Scan for the cell matching the given text and deliver its [X, Y] coordinate at center. 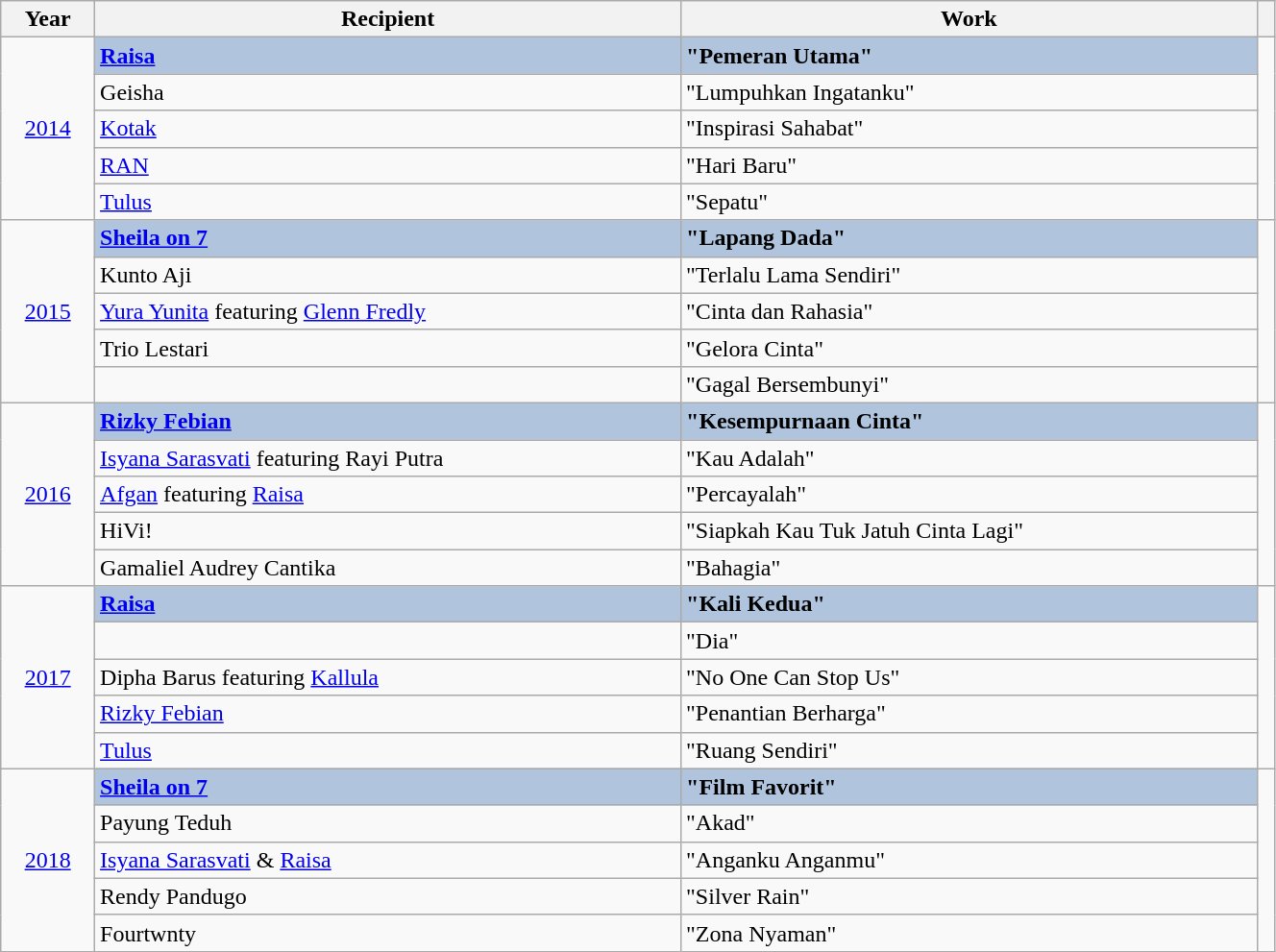
"Lumpuhkan Ingatanku" [969, 92]
2018 [48, 860]
Gamaliel Audrey Cantika [388, 568]
Fourtwnty [388, 933]
HiVi! [388, 531]
"Inspirasi Sahabat" [969, 129]
Isyana Sarasvati & Raisa [388, 860]
"Siapkah Kau Tuk Jatuh Cinta Lagi" [969, 531]
"Bahagia" [969, 568]
"Film Favorit" [969, 787]
Payung Teduh [388, 823]
"Percayalah" [969, 495]
Work [969, 19]
"Cinta dan Rahasia" [969, 311]
"Zona Nyaman" [969, 933]
"Anganku Anganmu" [969, 860]
Dipha Barus featuring Kallula [388, 677]
"Kau Adalah" [969, 458]
"Kali Kedua" [969, 604]
2015 [48, 311]
"Gagal Bersembunyi" [969, 384]
"Terlalu Lama Sendiri" [969, 275]
"Hari Baru" [969, 165]
"Ruang Sendiri" [969, 750]
Trio Lestari [388, 348]
"Pemeran Utama" [969, 56]
Recipient [388, 19]
Afgan featuring Raisa [388, 495]
"No One Can Stop Us" [969, 677]
"Lapang Dada" [969, 238]
"Dia" [969, 641]
Yura Yunita featuring Glenn Fredly [388, 311]
Kunto Aji [388, 275]
"Gelora Cinta" [969, 348]
"Akad" [969, 823]
"Sepatu" [969, 202]
Geisha [388, 92]
"Penantian Berharga" [969, 714]
"Silver Rain" [969, 896]
Rendy Pandugo [388, 896]
2016 [48, 494]
Isyana Sarasvati featuring Rayi Putra [388, 458]
Kotak [388, 129]
2014 [48, 129]
Year [48, 19]
RAN [388, 165]
"Kesempurnaan Cinta" [969, 421]
2017 [48, 677]
